Provide the (x, y) coordinate of the cell's center where the given text is located.  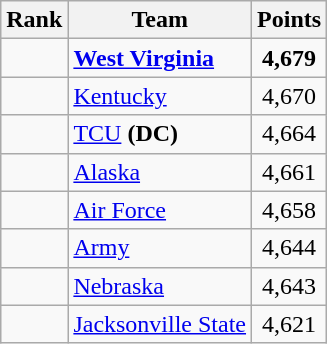
TCU (DC) (160, 134)
Army (160, 248)
4,644 (290, 248)
West Virginia (160, 58)
Air Force (160, 210)
Alaska (160, 172)
4,658 (290, 210)
4,643 (290, 286)
Kentucky (160, 96)
Rank (34, 20)
Jacksonville State (160, 324)
Nebraska (160, 286)
4,661 (290, 172)
4,621 (290, 324)
Team (160, 20)
4,664 (290, 134)
4,670 (290, 96)
Points (290, 20)
4,679 (290, 58)
